Pinpoint the cell where the given text exists, returning its [x, y] midpoint coordinate. 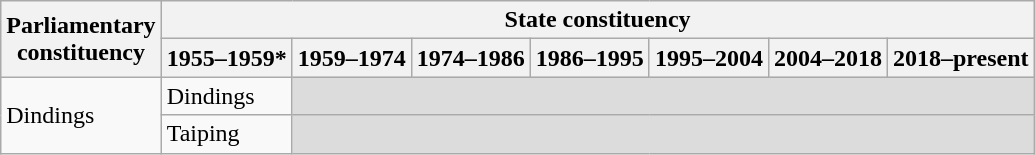
Parliamentaryconstituency [81, 39]
1955–1959* [226, 58]
1959–1974 [352, 58]
1974–1986 [470, 58]
2004–2018 [828, 58]
2018–present [960, 58]
State constituency [598, 20]
1986–1995 [590, 58]
1995–2004 [708, 58]
Taiping [226, 134]
